Locate the cell with the specified text and output its (x, y) center coordinate. 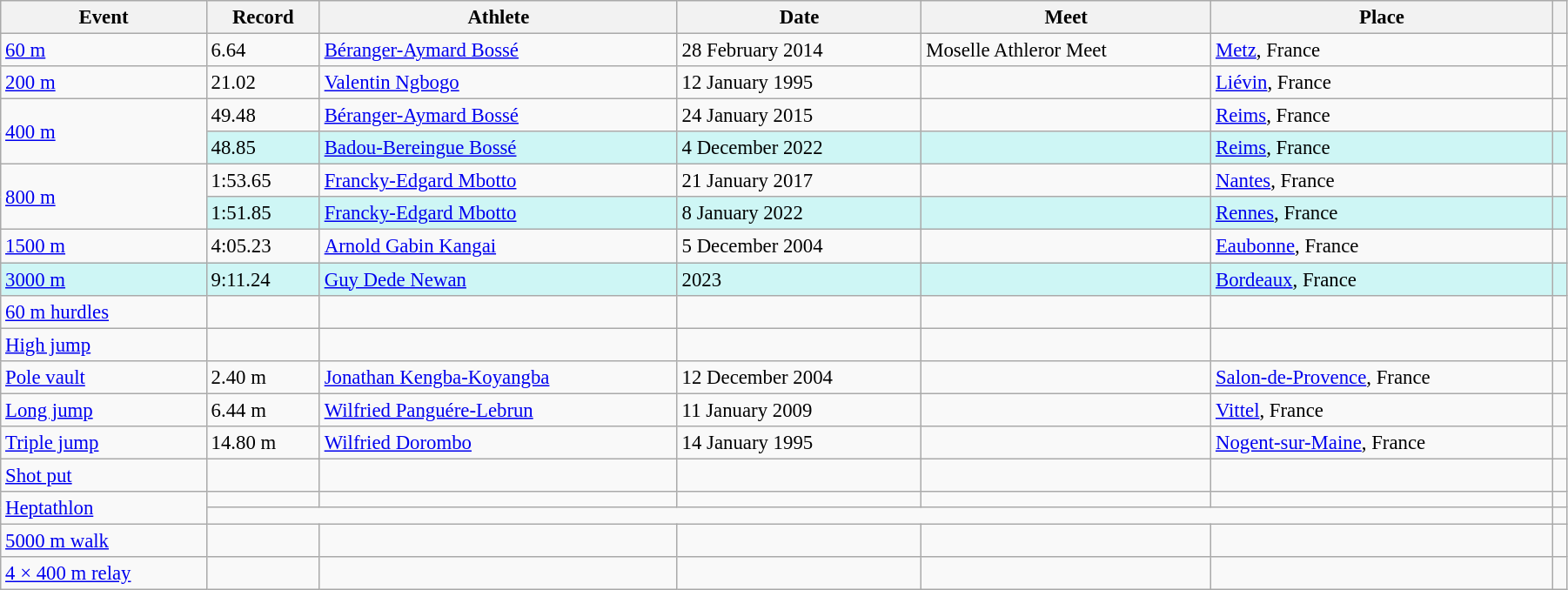
21 January 2017 (799, 181)
4 December 2022 (799, 148)
Nantes, France (1382, 181)
Meet (1067, 17)
Bordeaux, France (1382, 279)
800 m (104, 197)
Salon-de-Provence, France (1382, 377)
6.64 (263, 50)
21.02 (263, 83)
49.48 (263, 116)
Valentin Ngbogo (498, 83)
Athlete (498, 17)
6.44 m (263, 410)
Event (104, 17)
14 January 1995 (799, 443)
Long jump (104, 410)
60 m (104, 50)
Wilfried Panguére-Lebrun (498, 410)
Shot put (104, 475)
Metz, France (1382, 50)
Pole vault (104, 377)
Moselle Athleror Meet (1067, 50)
Eaubonne, France (1382, 246)
48.85 (263, 148)
2.40 m (263, 377)
9:11.24 (263, 279)
Place (1382, 17)
3000 m (104, 279)
1:53.65 (263, 181)
Rennes, France (1382, 213)
12 January 1995 (799, 83)
Record (263, 17)
4 × 400 m relay (104, 573)
Nogent-sur-Maine, France (1382, 443)
Date (799, 17)
Badou-Bereingue Bossé (498, 148)
28 February 2014 (799, 50)
1:51.85 (263, 213)
200 m (104, 83)
Wilfried Dorombo (498, 443)
High jump (104, 345)
14.80 m (263, 443)
2023 (799, 279)
Vittel, France (1382, 410)
Triple jump (104, 443)
1500 m (104, 246)
400 m (104, 132)
Jonathan Kengba-Koyangba (498, 377)
12 December 2004 (799, 377)
Liévin, France (1382, 83)
4:05.23 (263, 246)
60 m hurdles (104, 312)
8 January 2022 (799, 213)
5 December 2004 (799, 246)
5000 m walk (104, 540)
11 January 2009 (799, 410)
24 January 2015 (799, 116)
Heptathlon (104, 508)
Arnold Gabin Kangai (498, 246)
Guy Dede Newan (498, 279)
